Provide the [x, y] coordinate of the cell's center where the given text is located.  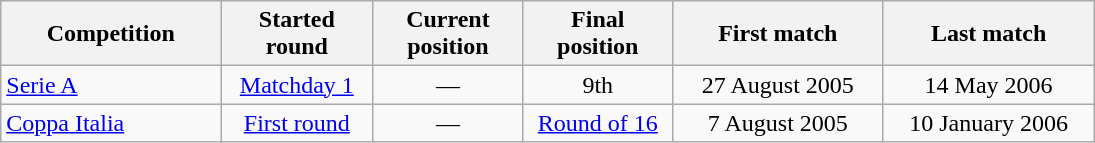
10 January 2006 [988, 123]
Final position [598, 34]
First round [297, 123]
Serie A [111, 85]
First match [778, 34]
Last match [988, 34]
7 August 2005 [778, 123]
Competition [111, 34]
9th [598, 85]
27 August 2005 [778, 85]
14 May 2006 [988, 85]
Started round [297, 34]
Coppa Italia [111, 123]
Matchday 1 [297, 85]
Current position [448, 34]
Round of 16 [598, 123]
